Return the [X, Y] coordinate for the center point of the cell that contains the specified text.  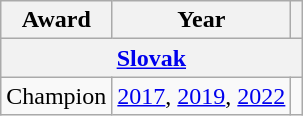
Champion [56, 96]
Slovak [152, 58]
Year [202, 20]
Award [56, 20]
2017, 2019, 2022 [202, 96]
